Extract the (X, Y) coordinate from the center of the cell holding the provided text.  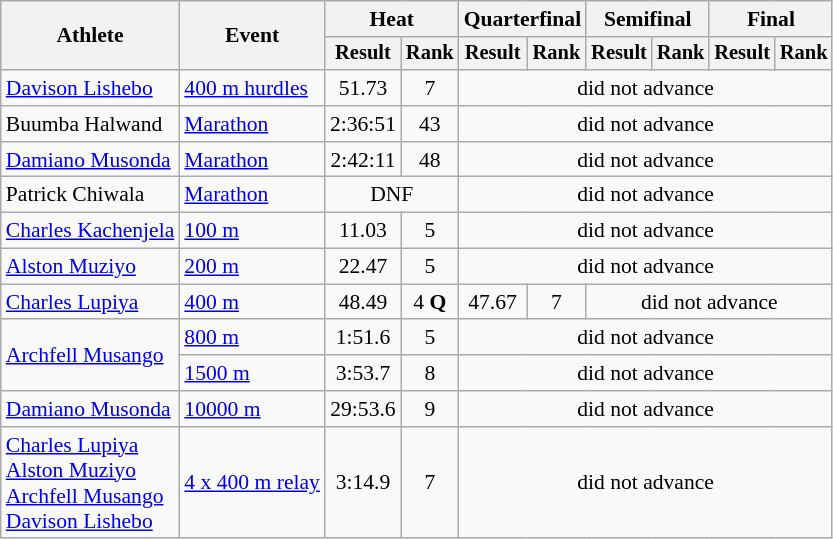
Charles Lupiya (90, 302)
1500 m (252, 373)
4 Q (430, 302)
Charles Kachenjela (90, 231)
22.47 (363, 267)
29:53.6 (363, 409)
400 m hurdles (252, 88)
4 x 400 m relay (252, 483)
Patrick Chiwala (90, 195)
Buumba Halwand (90, 124)
2:36:51 (363, 124)
Heat (392, 19)
3:53.7 (363, 373)
10000 m (252, 409)
DNF (392, 195)
800 m (252, 338)
48 (430, 160)
400 m (252, 302)
Alston Muziyo (90, 267)
200 m (252, 267)
48.49 (363, 302)
9 (430, 409)
2:42:11 (363, 160)
Quarterfinal (523, 19)
43 (430, 124)
1:51.6 (363, 338)
Semifinal (648, 19)
Athlete (90, 36)
Event (252, 36)
47.67 (493, 302)
Charles LupiyaAlston MuziyoArchfell MusangoDavison Lishebo (90, 483)
Davison Lishebo (90, 88)
Archfell Musango (90, 356)
3:14.9 (363, 483)
51.73 (363, 88)
8 (430, 373)
11.03 (363, 231)
Final (770, 19)
100 m (252, 231)
